Return the [X, Y] coordinate for the center point of the cell that contains the specified text.  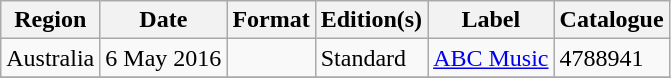
Standard [371, 58]
Edition(s) [371, 20]
Label [491, 20]
4788941 [612, 58]
6 May 2016 [164, 58]
Australia [50, 58]
Catalogue [612, 20]
Format [271, 20]
ABC Music [491, 58]
Region [50, 20]
Date [164, 20]
